Pinpoint the cell where the given text exists, returning its (x, y) midpoint coordinate. 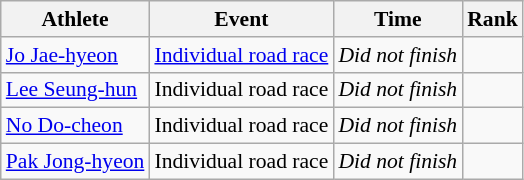
Time (398, 19)
Athlete (76, 19)
Rank (492, 19)
Pak Jong-hyeon (76, 162)
No Do-cheon (76, 126)
Event (241, 19)
Jo Jae-hyeon (76, 55)
Lee Seung-hun (76, 90)
